From the cell containing the given text, extract its center point as [x, y] coordinate. 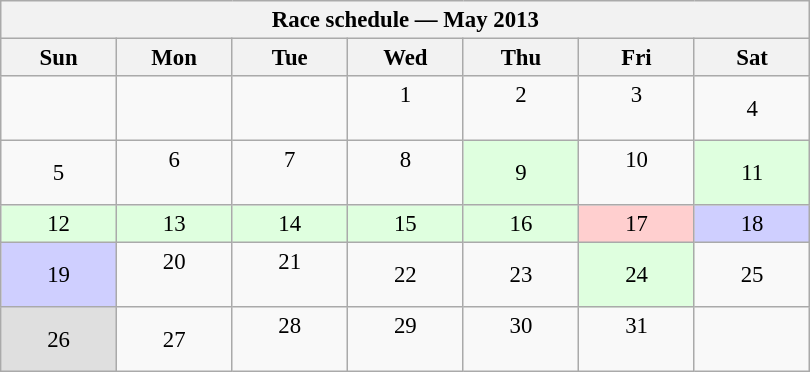
4 [752, 108]
8 [406, 174]
Sat [752, 58]
1 [406, 108]
Mon [174, 58]
12 [59, 224]
5 [59, 174]
9 [521, 174]
6 [174, 174]
Fri [637, 58]
20 [174, 276]
Race schedule — May 2013 [406, 20]
13 [174, 224]
23 [521, 276]
14 [290, 224]
2 [521, 108]
10 [637, 174]
18 [752, 224]
3 [637, 108]
Tue [290, 58]
17 [637, 224]
16 [521, 224]
7 [290, 174]
25 [752, 276]
19 [59, 276]
Sun [59, 58]
Wed [406, 58]
15 [406, 224]
11 [752, 174]
21 [290, 276]
22 [406, 276]
Thu [521, 58]
24 [637, 276]
